For the text-containing cell, return its midpoint in [X, Y] coordinate format. 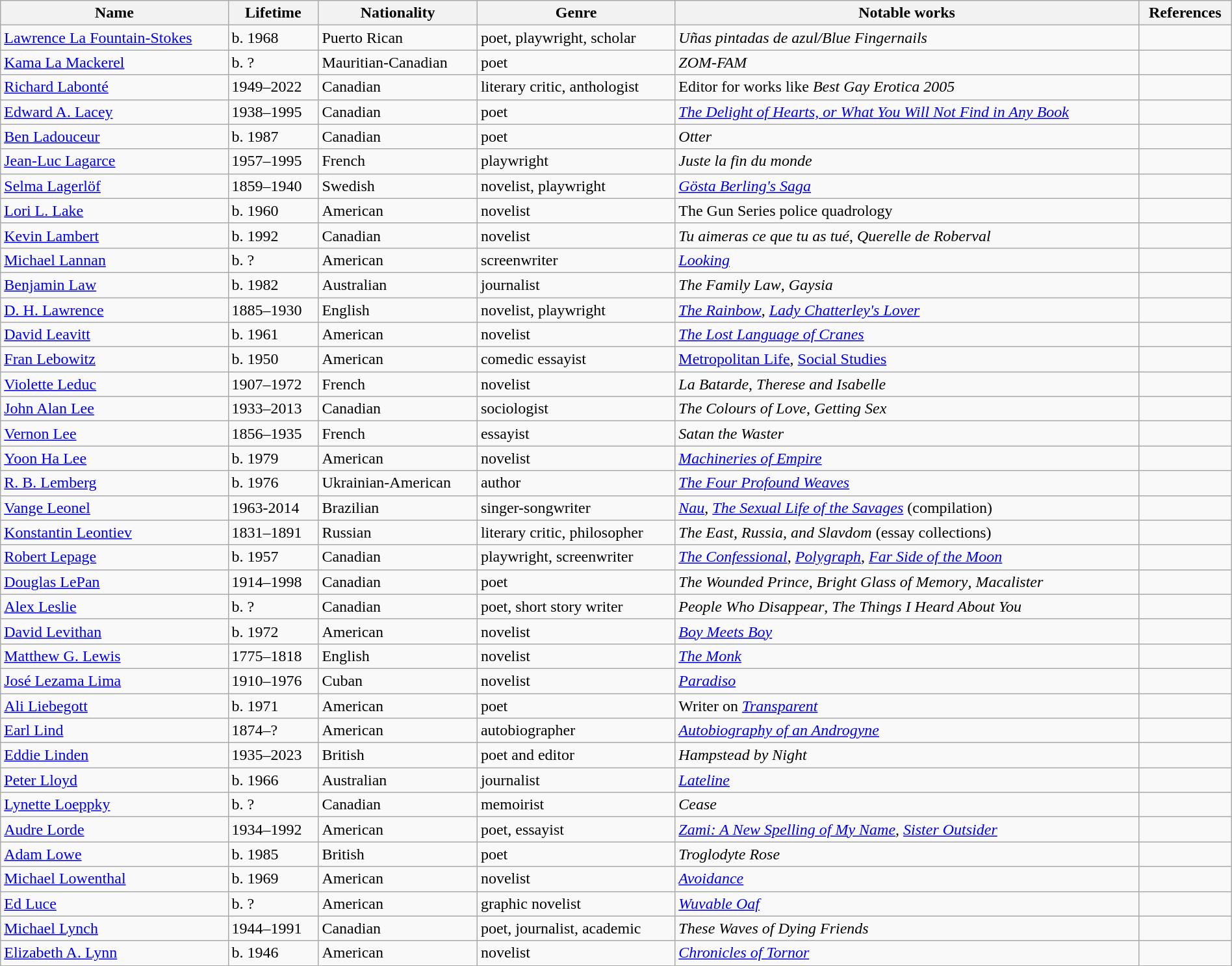
Vange Leonel [114, 508]
Satan the Waster [907, 434]
1933–2013 [273, 409]
Boy Meets Boy [907, 631]
Avoidance [907, 879]
ZOM-FAM [907, 62]
Lifetime [273, 13]
1963-2014 [273, 508]
R. B. Lemberg [114, 483]
Metropolitan Life, Social Studies [907, 359]
La Batarde, Therese and Isabelle [907, 384]
Writer on Transparent [907, 705]
David Levithan [114, 631]
1938–1995 [273, 112]
Ali Liebegott [114, 705]
b. 1979 [273, 458]
Douglas LePan [114, 582]
Russian [398, 532]
poet and editor [576, 755]
Lori L. Lake [114, 211]
autobiographer [576, 731]
Ed Luce [114, 904]
Lateline [907, 780]
Fran Lebowitz [114, 359]
Kevin Lambert [114, 235]
Uñas pintadas de azul/Blue Fingernails [907, 38]
Lynette Loeppky [114, 805]
playwright, screenwriter [576, 557]
Michael Lannan [114, 260]
Selma Lagerlöf [114, 186]
Paradiso [907, 681]
Troglodyte Rose [907, 854]
b. 1982 [273, 285]
The Four Profound Weaves [907, 483]
b. 1950 [273, 359]
Gösta Berling's Saga [907, 186]
Brazilian [398, 508]
1934–1992 [273, 829]
Swedish [398, 186]
b. 1946 [273, 953]
1859–1940 [273, 186]
1856–1935 [273, 434]
David Leavitt [114, 335]
b. 1985 [273, 854]
1944–1991 [273, 928]
poet, short story writer [576, 607]
Chronicles of Tornor [907, 953]
Zami: A New Spelling of My Name, Sister Outsider [907, 829]
Adam Lowe [114, 854]
b. 1969 [273, 879]
graphic novelist [576, 904]
Peter Lloyd [114, 780]
1914–1998 [273, 582]
playwright [576, 161]
Kama La Mackerel [114, 62]
The Colours of Love, Getting Sex [907, 409]
1957–1995 [273, 161]
1907–1972 [273, 384]
comedic essayist [576, 359]
b. 1976 [273, 483]
José Lezama Lima [114, 681]
b. 1966 [273, 780]
The East, Russia, and Slavdom (essay collections) [907, 532]
sociologist [576, 409]
Tu aimeras ce que tu as tué, Querelle de Roberval [907, 235]
Wuvable Oaf [907, 904]
singer-songwriter [576, 508]
poet, journalist, academic [576, 928]
Notable works [907, 13]
Michael Lynch [114, 928]
poet, playwright, scholar [576, 38]
Puerto Rican [398, 38]
literary critic, anthologist [576, 87]
The Monk [907, 656]
1775–1818 [273, 656]
Autobiography of an Androgyne [907, 731]
Earl Lind [114, 731]
b. 1987 [273, 137]
Matthew G. Lewis [114, 656]
1935–2023 [273, 755]
Machineries of Empire [907, 458]
Eddie Linden [114, 755]
Robert Lepage [114, 557]
The Family Law, Gaysia [907, 285]
The Delight of Hearts, or What You Will Not Find in Any Book [907, 112]
The Rainbow, Lady Chatterley's Lover [907, 310]
Hampstead by Night [907, 755]
Elizabeth A. Lynn [114, 953]
Alex Leslie [114, 607]
1874–? [273, 731]
Violette Leduc [114, 384]
Mauritian-Canadian [398, 62]
Juste la fin du monde [907, 161]
Richard Labonté [114, 87]
b. 1972 [273, 631]
screenwriter [576, 260]
Edward A. Lacey [114, 112]
Nationality [398, 13]
These Waves of Dying Friends [907, 928]
The Lost Language of Cranes [907, 335]
essayist [576, 434]
People Who Disappear, The Things I Heard About You [907, 607]
Benjamin Law [114, 285]
b. 1961 [273, 335]
b. 1968 [273, 38]
literary critic, philosopher [576, 532]
The Confessional, Polygraph, Far Side of the Moon [907, 557]
Jean-Luc Lagarce [114, 161]
D. H. Lawrence [114, 310]
The Gun Series police quadrology [907, 211]
memoirist [576, 805]
Konstantin Leontiev [114, 532]
Nau, The Sexual Life of the Savages (compilation) [907, 508]
Michael Lowenthal [114, 879]
The Wounded Prince, Bright Glass of Memory, Macalister [907, 582]
author [576, 483]
John Alan Lee [114, 409]
Ben Ladouceur [114, 137]
References [1185, 13]
Ukrainian-American [398, 483]
Genre [576, 13]
b. 1992 [273, 235]
b. 1960 [273, 211]
Looking [907, 260]
1910–1976 [273, 681]
Lawrence La Fountain-Stokes [114, 38]
Cuban [398, 681]
Cease [907, 805]
1949–2022 [273, 87]
Otter [907, 137]
Vernon Lee [114, 434]
1885–1930 [273, 310]
poet, essayist [576, 829]
Editor for works like Best Gay Erotica 2005 [907, 87]
b. 1971 [273, 705]
Yoon Ha Lee [114, 458]
1831–1891 [273, 532]
b. 1957 [273, 557]
Audre Lorde [114, 829]
Name [114, 13]
